Search for the cell housing the specified text and yield its (x, y) center coordinate. 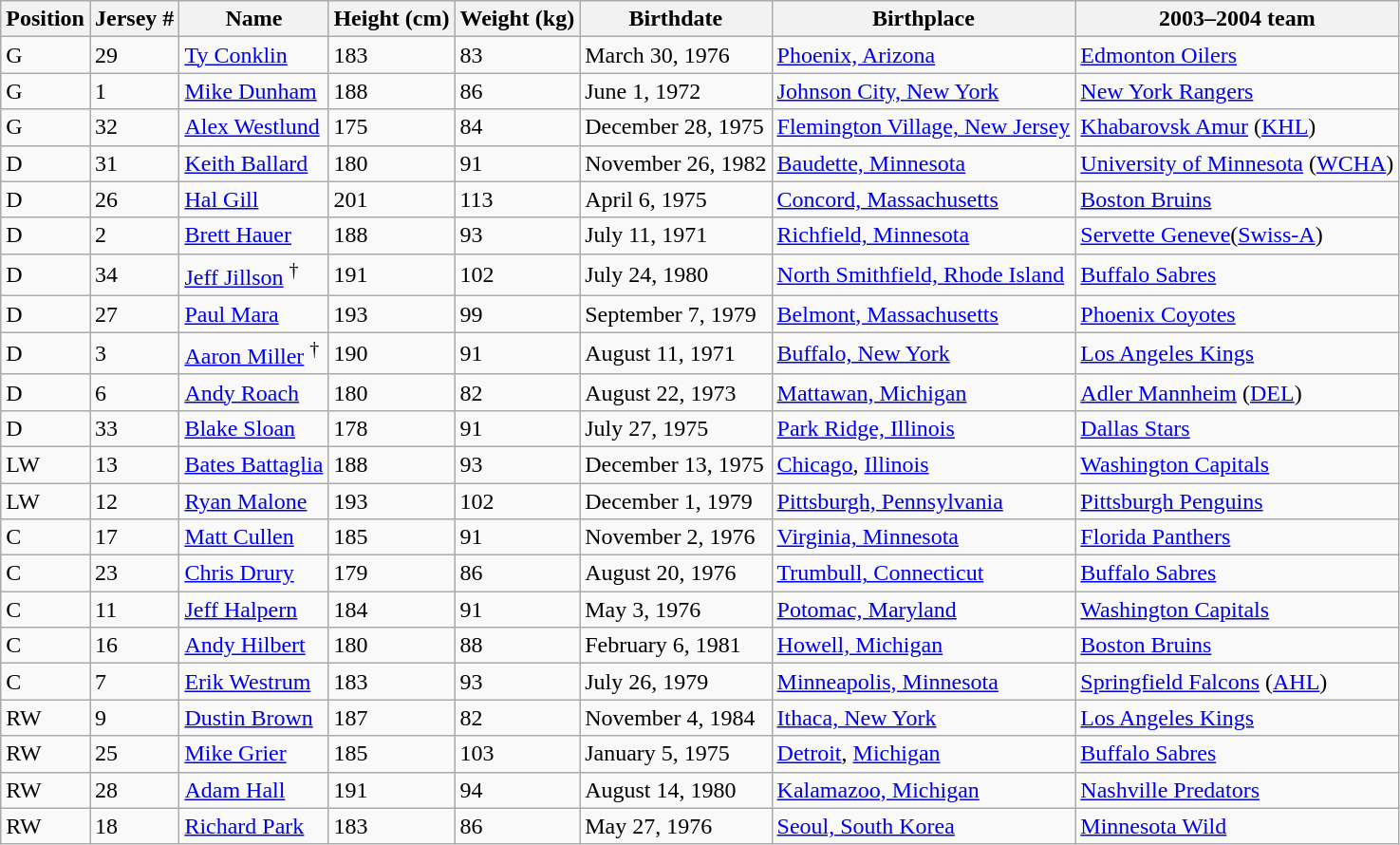
Alex Westlund (254, 127)
Keith Ballard (254, 163)
Belmont, Massachusetts (924, 314)
175 (391, 127)
28 (134, 790)
Andy Hilbert (254, 646)
Ithaca, New York (924, 718)
Weight (kg) (517, 19)
Kalamazoo, Michigan (924, 790)
Pittsburgh Penguins (1238, 501)
190 (391, 353)
November 26, 1982 (676, 163)
August 14, 1980 (676, 790)
Minneapolis, Minnesota (924, 682)
Birthdate (676, 19)
6 (134, 392)
Seoul, South Korea (924, 826)
Bates Battaglia (254, 464)
Blake Sloan (254, 428)
9 (134, 718)
July 11, 1971 (676, 235)
31 (134, 163)
March 30, 1976 (676, 55)
1 (134, 91)
Potomac, Maryland (924, 610)
Phoenix Coyotes (1238, 314)
12 (134, 501)
Baudette, Minnesota (924, 163)
18 (134, 826)
Chicago, Illinois (924, 464)
Minnesota Wild (1238, 826)
New York Rangers (1238, 91)
Phoenix, Arizona (924, 55)
Pittsburgh, Pennsylvania (924, 501)
7 (134, 682)
11 (134, 610)
179 (391, 573)
Edmonton Oilers (1238, 55)
November 4, 1984 (676, 718)
13 (134, 464)
Adler Mannheim (DEL) (1238, 392)
83 (517, 55)
Paul Mara (254, 314)
Name (254, 19)
May 27, 1976 (676, 826)
August 11, 1971 (676, 353)
25 (134, 754)
Park Ridge, Illinois (924, 428)
July 27, 1975 (676, 428)
May 3, 1976 (676, 610)
August 22, 1973 (676, 392)
Jeff Jillson † (254, 275)
Nashville Predators (1238, 790)
December 1, 1979 (676, 501)
December 13, 1975 (676, 464)
August 20, 1976 (676, 573)
Erik Westrum (254, 682)
32 (134, 127)
Matt Cullen (254, 537)
Khabarovsk Amur (KHL) (1238, 127)
North Smithfield, Rhode Island (924, 275)
16 (134, 646)
Dallas Stars (1238, 428)
Ryan Malone (254, 501)
2 (134, 235)
Concord, Massachusetts (924, 199)
Brett Hauer (254, 235)
Flemington Village, New Jersey (924, 127)
Florida Panthers (1238, 537)
Adam Hall (254, 790)
23 (134, 573)
99 (517, 314)
June 1, 1972 (676, 91)
January 5, 1975 (676, 754)
Trumbull, Connecticut (924, 573)
34 (134, 275)
University of Minnesota (WCHA) (1238, 163)
July 24, 1980 (676, 275)
27 (134, 314)
Howell, Michigan (924, 646)
Dustin Brown (254, 718)
184 (391, 610)
33 (134, 428)
December 28, 1975 (676, 127)
Mattawan, Michigan (924, 392)
September 7, 1979 (676, 314)
Jersey # (134, 19)
187 (391, 718)
July 26, 1979 (676, 682)
Richard Park (254, 826)
103 (517, 754)
3 (134, 353)
178 (391, 428)
88 (517, 646)
Ty Conklin (254, 55)
Johnson City, New York (924, 91)
Buffalo, New York (924, 353)
April 6, 1975 (676, 199)
February 6, 1981 (676, 646)
Virginia, Minnesota (924, 537)
Chris Drury (254, 573)
84 (517, 127)
Aaron Miller † (254, 353)
Mike Grier (254, 754)
29 (134, 55)
November 2, 1976 (676, 537)
Mike Dunham (254, 91)
Richfield, Minnesota (924, 235)
Springfield Falcons (AHL) (1238, 682)
2003–2004 team (1238, 19)
201 (391, 199)
26 (134, 199)
Hal Gill (254, 199)
Andy Roach (254, 392)
113 (517, 199)
17 (134, 537)
94 (517, 790)
Servette Geneve(Swiss-A) (1238, 235)
Jeff Halpern (254, 610)
Position (46, 19)
Height (cm) (391, 19)
Birthplace (924, 19)
Detroit, Michigan (924, 754)
